Determine the (x, y) coordinate at the center of the cell enclosing the given text.  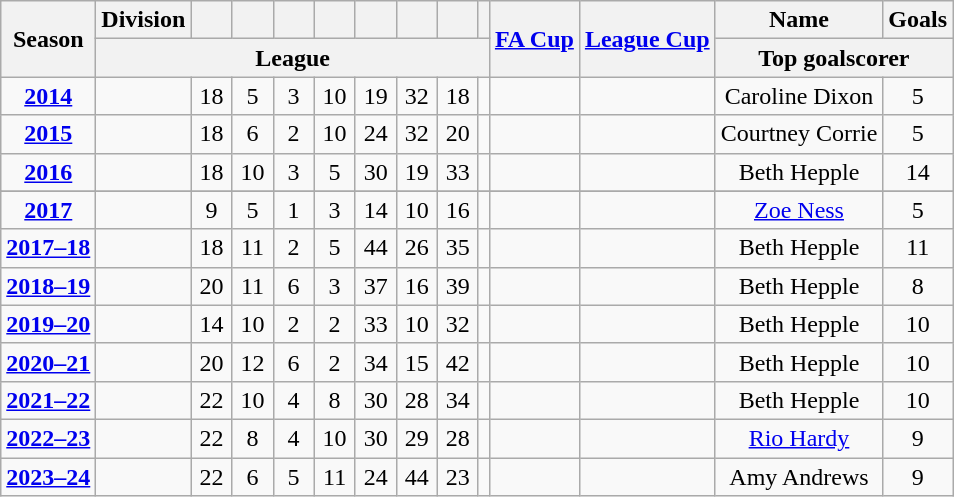
2020–21 (48, 362)
15 (416, 362)
Season (48, 39)
2019–20 (48, 324)
2017–18 (48, 248)
2021–22 (48, 400)
Amy Andrews (799, 477)
2017 (48, 210)
Name (799, 20)
39 (458, 286)
2015 (48, 134)
2023–24 (48, 477)
Caroline Dixon (799, 96)
Courtney Corrie (799, 134)
League (293, 58)
Zoe Ness (799, 210)
42 (458, 362)
Goals (918, 20)
29 (416, 438)
Division (144, 20)
26 (416, 248)
2018–19 (48, 286)
League Cup (647, 39)
FA Cup (534, 39)
1 (294, 210)
37 (376, 286)
23 (458, 477)
2016 (48, 172)
Top goalscorer (834, 58)
2022–23 (48, 438)
12 (252, 362)
2014 (48, 96)
Rio Hardy (799, 438)
35 (458, 248)
